Scan for the cell matching the given text and deliver its [x, y] coordinate at center. 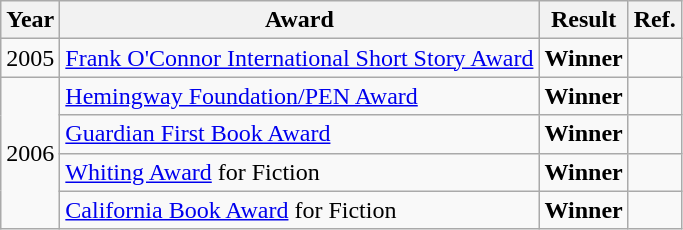
Guardian First Book Award [300, 134]
Year [30, 20]
Whiting Award for Fiction [300, 172]
California Book Award for Fiction [300, 210]
Result [584, 20]
2006 [30, 153]
Ref. [654, 20]
Award [300, 20]
Hemingway Foundation/PEN Award [300, 96]
2005 [30, 58]
Frank O'Connor International Short Story Award [300, 58]
